Pinpoint the cell where the given text exists, returning its [X, Y] midpoint coordinate. 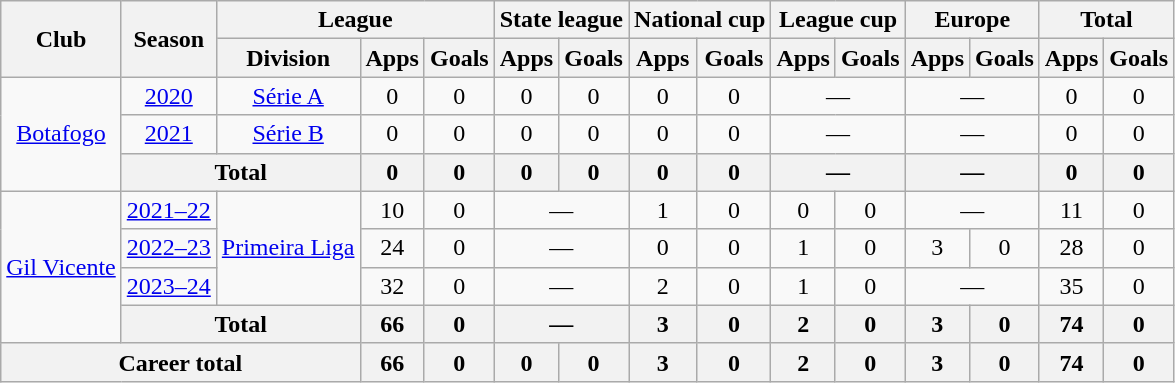
Career total [180, 362]
Season [168, 39]
2021 [168, 134]
32 [392, 286]
35 [1071, 286]
11 [1071, 210]
Gil Vicente [61, 267]
Division [288, 58]
2020 [168, 96]
State league [561, 20]
10 [392, 210]
Série B [288, 134]
League cup [838, 20]
2023–24 [168, 286]
Série A [288, 96]
League [355, 20]
National cup [700, 20]
Primeira Liga [288, 248]
24 [392, 248]
Club [61, 39]
Europe [972, 20]
2022–23 [168, 248]
28 [1071, 248]
2021–22 [168, 210]
Botafogo [61, 134]
